Return [x, y] of the center of cell containing provided text 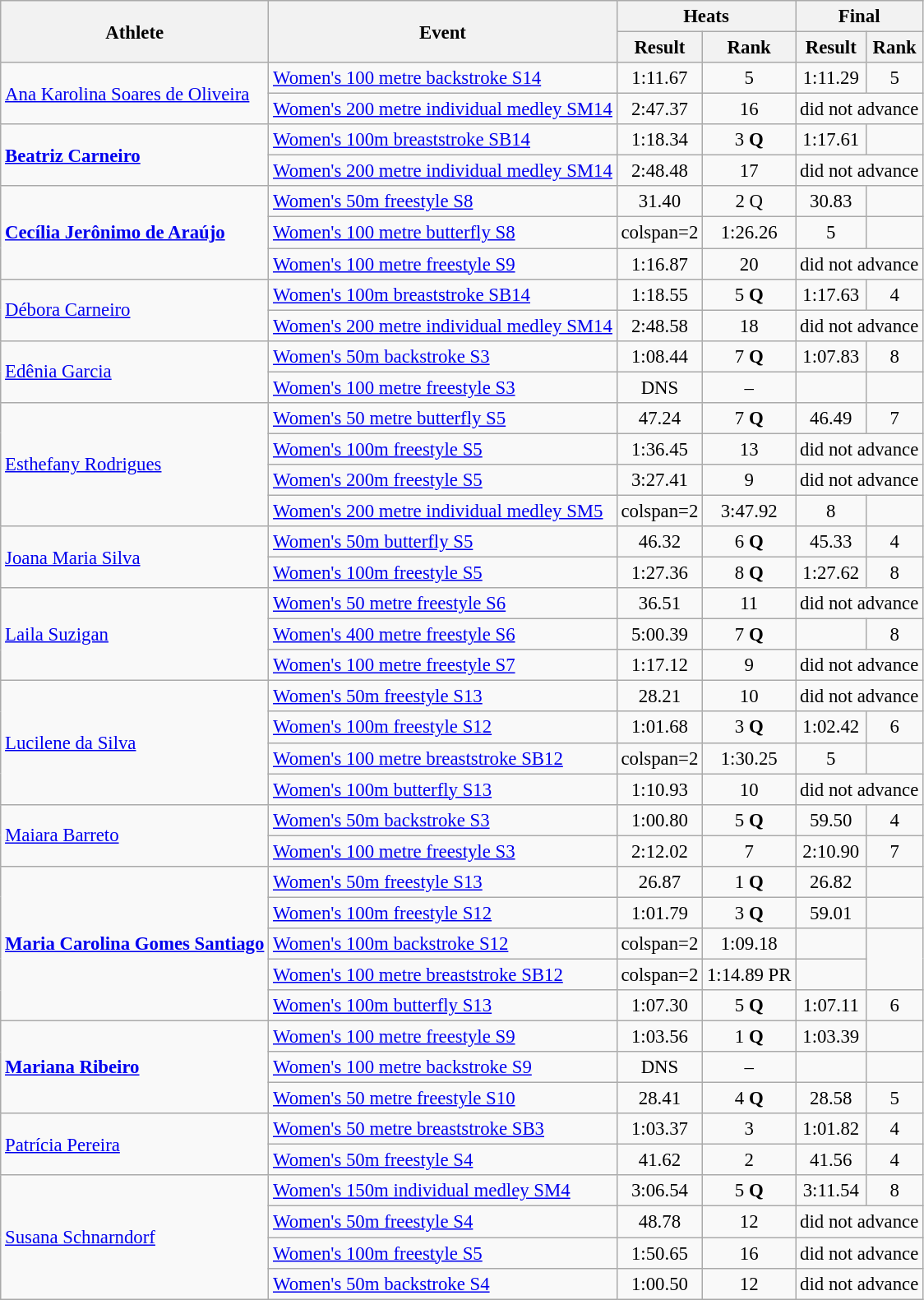
1:01.82 [831, 1129]
1:03.39 [831, 1037]
1:07.30 [659, 1006]
1:17.12 [659, 665]
2:12.02 [659, 851]
3 [750, 1129]
28.58 [831, 1099]
Women's 200m freestyle S5 [443, 480]
Heats [706, 16]
45.33 [831, 542]
Women's 150m individual medley SM4 [443, 1191]
1:11.67 [659, 78]
11 [750, 604]
Patrícia Pereira [135, 1145]
Women's 50 metre butterfly S5 [443, 419]
1:17.61 [831, 140]
1:08.44 [659, 356]
1:07.11 [831, 1006]
36.51 [659, 604]
1:50.65 [659, 1253]
28.21 [659, 696]
3:11.54 [831, 1191]
2:47.37 [659, 109]
1:27.62 [831, 573]
1:14.89 PR [750, 974]
8 Q [750, 573]
Women's 100 metre butterfly S8 [443, 233]
Event [443, 31]
Joana Maria Silva [135, 557]
5:00.39 [659, 635]
2 [750, 1160]
46.32 [659, 542]
Susana Schnarndorf [135, 1238]
Women's 100m backstroke S12 [443, 944]
28.41 [659, 1099]
2:10.90 [831, 851]
1:02.42 [831, 728]
Final [860, 16]
1:18.55 [659, 294]
Women's 50 metre freestyle S10 [443, 1099]
Cecília Jerônimo de Araújo [135, 232]
59.01 [831, 913]
1:26.26 [750, 233]
13 [750, 449]
3:06.54 [659, 1191]
1:00.80 [659, 820]
Women's 50m freestyle S8 [443, 201]
Maiara Barreto [135, 835]
1:18.34 [659, 140]
2 Q [750, 201]
18 [750, 326]
1:07.83 [831, 356]
1:10.93 [659, 789]
17 [750, 171]
Ana Karolina Soares de Oliveira [135, 94]
1:11.29 [831, 78]
Lucilene da Silva [135, 743]
41.62 [659, 1160]
1:03.37 [659, 1129]
1:01.68 [659, 728]
Women's 100 metre backstroke S9 [443, 1067]
1:17.63 [831, 294]
Women's 50 metre breaststroke SB3 [443, 1129]
46.49 [831, 419]
59.50 [831, 820]
31.40 [659, 201]
Women's 100 metre backstroke S14 [443, 78]
1:36.45 [659, 449]
Laila Suzigan [135, 635]
Women's 50m butterfly S5 [443, 542]
1:00.50 [659, 1284]
Mariana Ribeiro [135, 1067]
Esthefany Rodrigues [135, 465]
30.83 [831, 201]
1:09.18 [750, 944]
41.56 [831, 1160]
Edênia Garcia [135, 372]
3:47.92 [750, 511]
20 [750, 264]
Maria Carolina Gomes Santiago [135, 944]
Débora Carneiro [135, 309]
3:27.41 [659, 480]
1:01.79 [659, 913]
26.82 [831, 882]
1:03.56 [659, 1037]
2:48.58 [659, 326]
47.24 [659, 419]
4 Q [750, 1099]
Beatriz Carneiro [135, 155]
Women's 400 metre freestyle S6 [443, 635]
2:48.48 [659, 171]
6 Q [750, 542]
Athlete [135, 31]
Women's 200 metre individual medley SM5 [443, 511]
1:27.36 [659, 573]
1:30.25 [750, 758]
1:16.87 [659, 264]
Women's 50 metre freestyle S6 [443, 604]
48.78 [659, 1222]
Women's 100 metre freestyle S7 [443, 665]
Women's 50m backstroke S4 [443, 1284]
26.87 [659, 882]
